Locate the cell with the specified text and output its (X, Y) center coordinate. 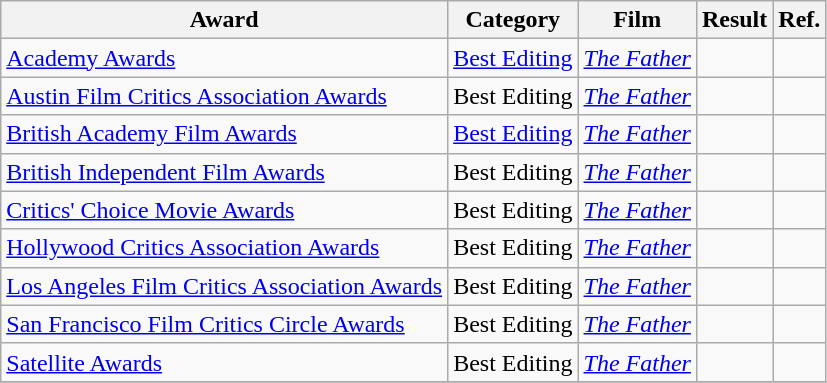
Academy Awards (224, 58)
British Independent Film Awards (224, 172)
Critics' Choice Movie Awards (224, 210)
Hollywood Critics Association Awards (224, 248)
Film (637, 20)
Ref. (800, 20)
British Academy Film Awards (224, 134)
Award (224, 20)
San Francisco Film Critics Circle Awards (224, 324)
Category (513, 20)
Satellite Awards (224, 362)
Austin Film Critics Association Awards (224, 96)
Result (734, 20)
Los Angeles Film Critics Association Awards (224, 286)
